Capture the cell that displays the provided text and extract its (X, Y) central coordinate. 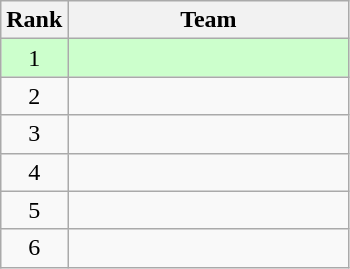
Rank (34, 20)
Team (208, 20)
4 (34, 172)
2 (34, 96)
6 (34, 248)
1 (34, 58)
3 (34, 134)
5 (34, 210)
